Detect which cell encompasses the target text, then output its [x, y] center coordinate. 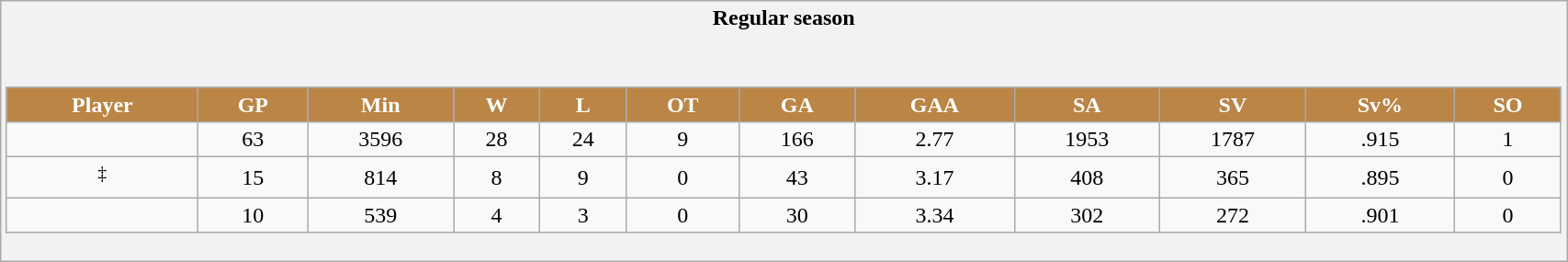
30 [797, 215]
‡ [103, 178]
3596 [380, 140]
Min [380, 105]
272 [1233, 215]
3 [583, 215]
SV [1233, 105]
1 [1508, 140]
2.77 [935, 140]
814 [380, 178]
Player [103, 105]
L [583, 105]
365 [1233, 178]
4 [497, 215]
302 [1088, 215]
SA [1088, 105]
539 [380, 215]
.915 [1380, 140]
3.17 [935, 178]
Sv% [1380, 105]
.895 [1380, 178]
GP [254, 105]
1953 [1088, 140]
.901 [1380, 215]
Regular season [784, 18]
408 [1088, 178]
28 [497, 140]
10 [254, 215]
3.34 [935, 215]
63 [254, 140]
OT [683, 105]
24 [583, 140]
43 [797, 178]
SO [1508, 105]
W [497, 105]
GAA [935, 105]
GA [797, 105]
8 [497, 178]
1787 [1233, 140]
166 [797, 140]
15 [254, 178]
